Pinpoint the cell where the given text exists, returning its (x, y) midpoint coordinate. 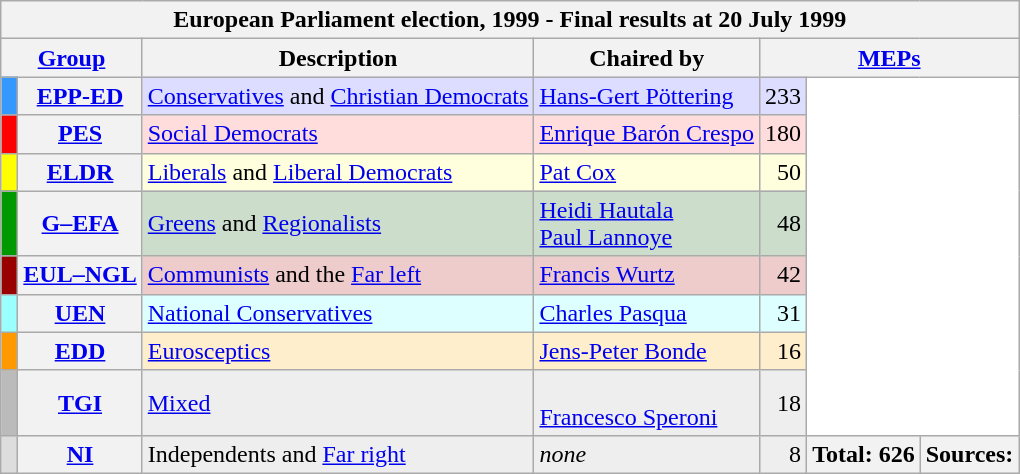
233 (784, 96)
Francesco Speroni (647, 402)
European Parliament election, 1999 - Final results at 20 July 1999 (510, 20)
Group (72, 58)
Eurosceptics (338, 351)
National Conservatives (338, 313)
Description (338, 58)
Jens-Peter Bonde (647, 351)
Independents and Far right (338, 454)
G–EFA (80, 224)
Social Democrats (338, 134)
180 (784, 134)
EUL–NGL (80, 275)
EDD (80, 351)
EPP-ED (80, 96)
Sources: (970, 454)
8 (784, 454)
48 (784, 224)
16 (784, 351)
Pat Cox (647, 172)
Conservatives and Christian Democrats (338, 96)
42 (784, 275)
Mixed (338, 402)
Heidi HautalaPaul Lannoye (647, 224)
Francis Wurtz (647, 275)
Charles Pasqua (647, 313)
Hans-Gert Pöttering (647, 96)
none (647, 454)
MEPs (890, 58)
TGI (80, 402)
ELDR (80, 172)
Greens and Regionalists (338, 224)
Chaired by (647, 58)
Liberals and Liberal Democrats (338, 172)
PES (80, 134)
50 (784, 172)
31 (784, 313)
18 (784, 402)
NI (80, 454)
Communists and the Far left (338, 275)
Total: 626 (864, 454)
UEN (80, 313)
Enrique Barón Crespo (647, 134)
